Provide the [x, y] coordinate of the cell's center where the given text is located.  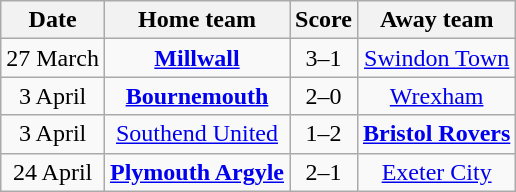
Date [53, 20]
Millwall [196, 58]
Away team [436, 20]
Exeter City [436, 172]
3–1 [324, 58]
Home team [196, 20]
24 April [53, 172]
2–1 [324, 172]
1–2 [324, 134]
Plymouth Argyle [196, 172]
Wrexham [436, 96]
Bournemouth [196, 96]
Bristol Rovers [436, 134]
27 March [53, 58]
Score [324, 20]
2–0 [324, 96]
Swindon Town [436, 58]
Southend United [196, 134]
